Return the (x, y) coordinate for the center point of the cell that contains the specified text.  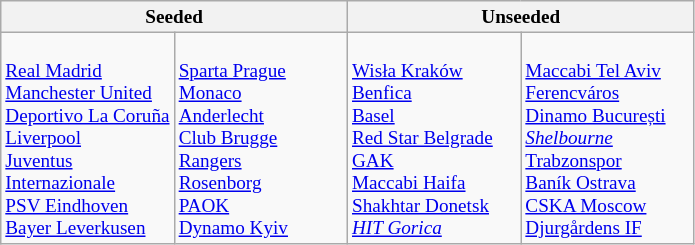
Maccabi Tel Aviv Ferencváros Dinamo București Shelbourne Trabzonspor Baník Ostrava CSKA Moscow Djurgårdens IF (608, 138)
Seeded (174, 17)
Real Madrid Manchester United Deportivo La Coruña Liverpool Juventus Internazionale PSV Eindhoven Bayer Leverkusen (88, 138)
Wisła Kraków Benfica Basel Red Star Belgrade GAK Maccabi Haifa Shakhtar Donetsk HIT Gorica (434, 138)
Unseeded (520, 17)
Sparta Prague Monaco Anderlecht Club Brugge Rangers Rosenborg PAOK Dynamo Kyiv (260, 138)
